Detect which cell encompasses the target text, then output its [X, Y] center coordinate. 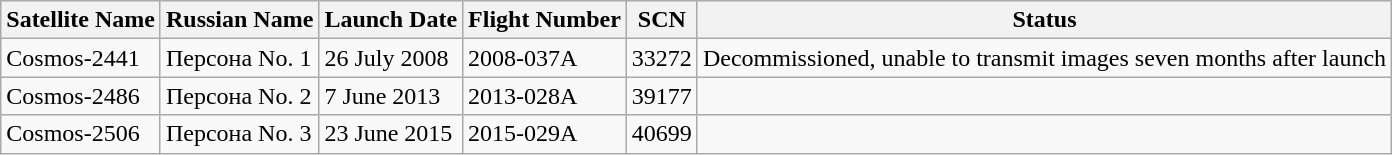
Cosmos-2506 [81, 134]
26 July 2008 [391, 58]
2013-028A [545, 96]
Status [1044, 20]
Cosmos-2486 [81, 96]
Персона No. 3 [239, 134]
23 June 2015 [391, 134]
33272 [662, 58]
Launch Date [391, 20]
Russian Name [239, 20]
39177 [662, 96]
2015-029A [545, 134]
Персона No. 1 [239, 58]
7 June 2013 [391, 96]
Cosmos-2441 [81, 58]
Flight Number [545, 20]
Satellite Name [81, 20]
Decommissioned, unable to transmit images seven months after launch [1044, 58]
2008-037A [545, 58]
SCN [662, 20]
40699 [662, 134]
Персона No. 2 [239, 96]
